Search for the cell housing the specified text and yield its [X, Y] center coordinate. 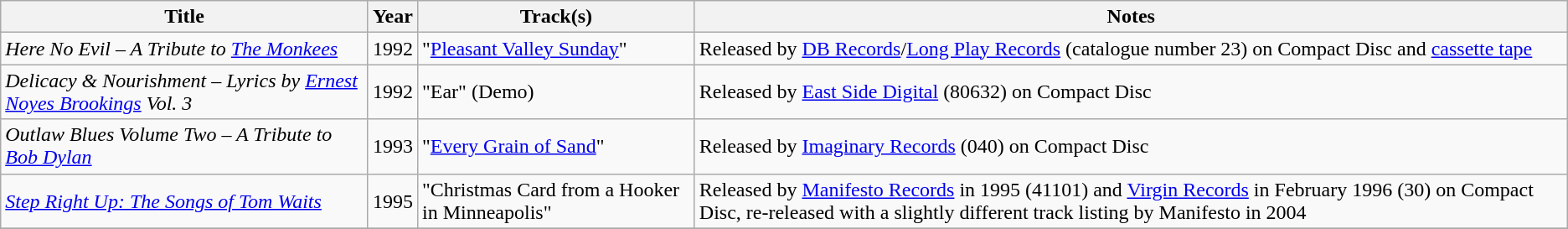
Step Right Up: The Songs of Tom Waits [184, 201]
"Every Grain of Sand" [556, 146]
"Christmas Card from a Hooker in Minneapolis" [556, 201]
"Ear" (Demo) [556, 92]
1993 [392, 146]
Released by Imaginary Records (040) on Compact Disc [1131, 146]
Here No Evil – A Tribute to The Monkees [184, 49]
1995 [392, 201]
Released by East Side Digital (80632) on Compact Disc [1131, 92]
Year [392, 17]
"Pleasant Valley Sunday" [556, 49]
Notes [1131, 17]
Track(s) [556, 17]
Delicacy & Nourishment – Lyrics by Ernest Noyes Brookings Vol. 3 [184, 92]
Outlaw Blues Volume Two – A Tribute to Bob Dylan [184, 146]
Released by DB Records/Long Play Records (catalogue number 23) on Compact Disc and cassette tape [1131, 49]
Title [184, 17]
